Locate the cell with the specified text and output its [X, Y] center coordinate. 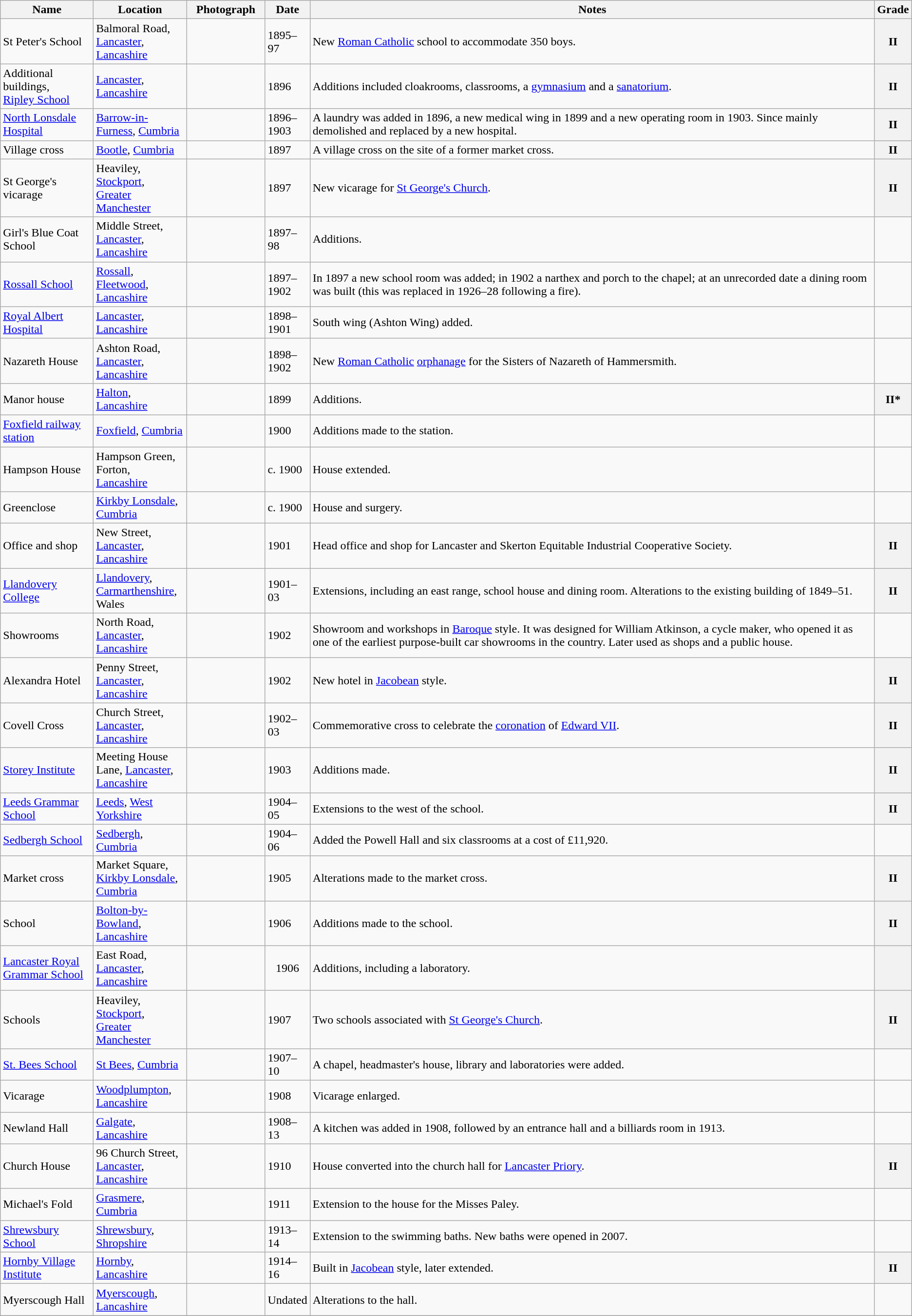
96 Church Street, Lancaster, Lancashire [140, 1166]
Hampson Green, Forton, Lancashire [140, 469]
Office and shop [47, 546]
Additions made. [592, 770]
1895–97 [287, 41]
1904–06 [287, 840]
1900 [287, 431]
Michael's Fold [47, 1205]
Name [47, 10]
Church House [47, 1166]
Leeds Grammar School [47, 808]
Vicarage enlarged. [592, 1096]
St George's vicarage [47, 188]
Location [140, 10]
North Lonsdale Hospital [47, 125]
Hornby Village Institute [47, 1268]
Additions made to the station. [592, 431]
Kirkby Lonsdale, Cumbria [140, 508]
1904–05 [287, 808]
Market Square, Kirkby Lonsdale, Cumbria [140, 878]
New Street, Lancaster, Lancashire [140, 546]
1910 [287, 1166]
1897–98 [287, 239]
Undated [287, 1299]
Girl's Blue Coat School [47, 239]
1899 [287, 399]
Notes [592, 10]
A kitchen was added in 1908, followed by an entrance hall and a billiards room in 1913. [592, 1128]
South wing (Ashton Wing) added. [592, 323]
Meeting House Lane, Lancaster, Lancashire [140, 770]
St. Bees School [47, 1064]
Built in Jacobean style, later extended. [592, 1268]
Lancaster Royal Grammar School [47, 968]
1901–03 [287, 591]
Market cross [47, 878]
Vicarage [47, 1096]
Alterations made to the market cross. [592, 878]
Grade [893, 10]
Additions included cloakrooms, classrooms, a gymnasium and a sanatorium. [592, 86]
Sedbergh School [47, 840]
Covell Cross [47, 725]
Photograph [226, 10]
Showrooms [47, 636]
Additional buildings,Ripley School [47, 86]
House and surgery. [592, 508]
House extended. [592, 469]
Schools [47, 1020]
Llandovery College [47, 591]
1905 [287, 878]
Leeds, West Yorkshire [140, 808]
Nazareth House [47, 361]
Extension to the swimming baths. New baths were opened in 2007. [592, 1236]
Sedbergh, Cumbria [140, 840]
1908–13 [287, 1128]
New hotel in Jacobean style. [592, 680]
Grasmere, Cumbria [140, 1205]
1896 [287, 86]
Rossall, Fleetwood, Lancashire [140, 284]
New vicarage for St George's Church. [592, 188]
Hampson House [47, 469]
1911 [287, 1205]
Alexandra Hotel [47, 680]
1897–1902 [287, 284]
New Roman Catholic orphanage for the Sisters of Nazareth of Hammersmith. [592, 361]
Extension to the house for the Misses Paley. [592, 1205]
Two schools associated with St George's Church. [592, 1020]
1908 [287, 1096]
Balmoral Road, Lancaster, Lancashire [140, 41]
Added the Powell Hall and six classrooms at a cost of £11,920. [592, 840]
Barrow-in-Furness, Cumbria [140, 125]
1907–10 [287, 1064]
Foxfield, Cumbria [140, 431]
Shrewsbury, Shropshire [140, 1236]
Bolton-by-Bowland, Lancashire [140, 923]
Newland Hall [47, 1128]
Penny Street, Lancaster, Lancashire [140, 680]
1901 [287, 546]
1896–1903 [287, 125]
1902–03 [287, 725]
A chapel, headmaster's house, library and laboratories were added. [592, 1064]
School [47, 923]
Woodplumpton, Lancashire [140, 1096]
Commemorative cross to celebrate the coronation of Edward VII. [592, 725]
1914–16 [287, 1268]
North Road, Lancaster, Lancashire [140, 636]
East Road, Lancaster, Lancashire [140, 968]
Additions made to the school. [592, 923]
Head office and shop for Lancaster and Skerton Equitable Industrial Cooperative Society. [592, 546]
II* [893, 399]
1907 [287, 1020]
Additions, including a laboratory. [592, 968]
A laundry was added in 1896, a new medical wing in 1899 and a new operating room in 1903. Since mainly demolished and replaced by a new hospital. [592, 125]
1898–1901 [287, 323]
Royal Albert Hospital [47, 323]
Hornby, Lancashire [140, 1268]
Middle Street, Lancaster, Lancashire [140, 239]
Galgate, Lancashire [140, 1128]
Village cross [47, 150]
St Peter's School [47, 41]
New Roman Catholic school to accommodate 350 boys. [592, 41]
A village cross on the site of a former market cross. [592, 150]
Myerscough, Lancashire [140, 1299]
Myerscough Hall [47, 1299]
Halton, Lancashire [140, 399]
Greenclose [47, 508]
Llandovery, Carmarthenshire, Wales [140, 591]
Foxfield railway station [47, 431]
Storey Institute [47, 770]
1913–14 [287, 1236]
Church Street, Lancaster, Lancashire [140, 725]
Ashton Road, Lancaster, Lancashire [140, 361]
House converted into the church hall for Lancaster Priory. [592, 1166]
Date [287, 10]
Extensions to the west of the school. [592, 808]
Alterations to the hall. [592, 1299]
Shrewsbury School [47, 1236]
Manor house [47, 399]
Rossall School [47, 284]
Extensions, including an east range, school house and dining room. Alterations to the existing building of 1849–51. [592, 591]
1903 [287, 770]
St Bees, Cumbria [140, 1064]
1898–1902 [287, 361]
Bootle, Cumbria [140, 150]
